For the text-containing cell, return its midpoint in [x, y] coordinate format. 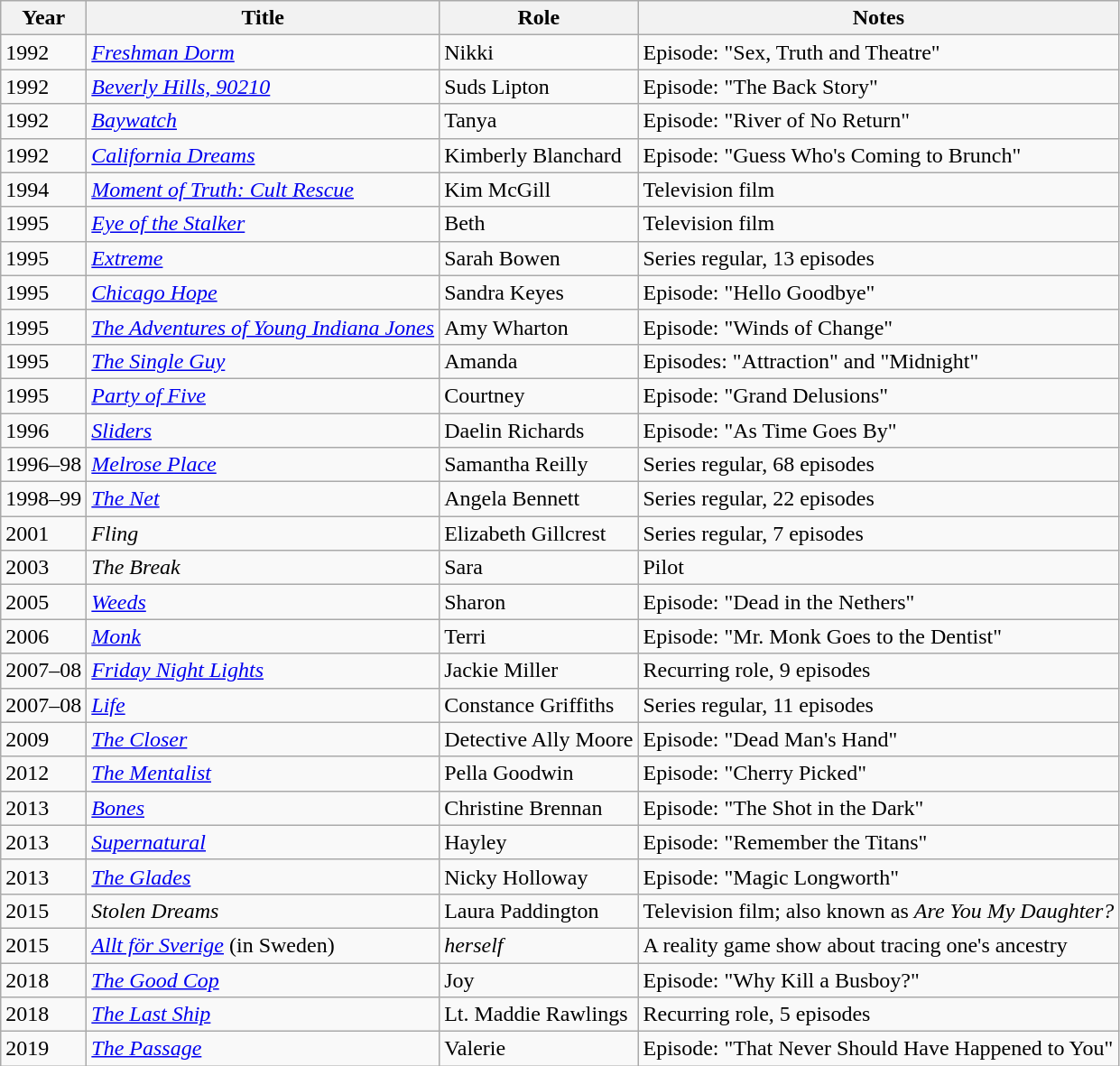
2005 [43, 602]
Eye of the Stalker [264, 224]
Samantha Reilly [539, 465]
Melrose Place [264, 465]
herself [539, 945]
Friday Night Lights [264, 671]
Amanda [539, 361]
Lt. Maddie Rawlings [539, 1015]
Episode: "Grand Delusions" [879, 395]
Role [539, 18]
2003 [43, 568]
1998–99 [43, 499]
Stolen Dreams [264, 911]
Extreme [264, 258]
Courtney [539, 395]
Kim McGill [539, 190]
Series regular, 13 episodes [879, 258]
Sarah Bowen [539, 258]
Sliders [264, 431]
Joy [539, 979]
A reality game show about tracing one's ancestry [879, 945]
Weeds [264, 602]
Nikki [539, 52]
Constance Griffiths [539, 705]
Sharon [539, 602]
Recurring role, 5 episodes [879, 1015]
Episode: "Remember the Titans" [879, 842]
Jackie Miller [539, 671]
Valerie [539, 1049]
Episode: "Magic Longworth" [879, 876]
Moment of Truth: Cult Rescue [264, 190]
Tanya [539, 121]
1996–98 [43, 465]
California Dreams [264, 155]
Episode: "Dead in the Nethers" [879, 602]
Baywatch [264, 121]
Title [264, 18]
Elizabeth Gillcrest [539, 533]
The Glades [264, 876]
Detective Ally Moore [539, 739]
The Single Guy [264, 361]
Episodes: "Attraction" and "Midnight" [879, 361]
2012 [43, 774]
The Good Cop [264, 979]
Series regular, 7 episodes [879, 533]
Episode: "That Never Should Have Happened to You" [879, 1049]
Daelin Richards [539, 431]
Series regular, 11 episodes [879, 705]
2009 [43, 739]
Episode: "Cherry Picked" [879, 774]
Supernatural [264, 842]
Allt för Sverige (in Sweden) [264, 945]
Episode: "Dead Man's Hand" [879, 739]
Life [264, 705]
Episode: "Guess Who's Coming to Brunch" [879, 155]
Monk [264, 636]
The Adventures of Young Indiana Jones [264, 327]
Fling [264, 533]
Suds Lipton [539, 87]
Episode: "River of No Return" [879, 121]
Angela Bennett [539, 499]
The Net [264, 499]
The Passage [264, 1049]
Series regular, 22 episodes [879, 499]
Beth [539, 224]
The Mentalist [264, 774]
The Closer [264, 739]
Christine Brennan [539, 808]
Episode: "The Shot in the Dark" [879, 808]
Year [43, 18]
Hayley [539, 842]
Laura Paddington [539, 911]
Television film; also known as Are You My Daughter? [879, 911]
Episode: "As Time Goes By" [879, 431]
Kimberly Blanchard [539, 155]
Sara [539, 568]
Notes [879, 18]
Recurring role, 9 episodes [879, 671]
Episode: "Sex, Truth and Theatre" [879, 52]
Pella Goodwin [539, 774]
1994 [43, 190]
Chicago Hope [264, 292]
2001 [43, 533]
Amy Wharton [539, 327]
Pilot [879, 568]
Nicky Holloway [539, 876]
Episode: "Mr. Monk Goes to the Dentist" [879, 636]
1996 [43, 431]
Episode: "The Back Story" [879, 87]
Episode: "Why Kill a Busboy?" [879, 979]
Episode: "Hello Goodbye" [879, 292]
Terri [539, 636]
2006 [43, 636]
The Last Ship [264, 1015]
Episode: "Winds of Change" [879, 327]
Freshman Dorm [264, 52]
The Break [264, 568]
Party of Five [264, 395]
Series regular, 68 episodes [879, 465]
Bones [264, 808]
2019 [43, 1049]
Beverly Hills, 90210 [264, 87]
Sandra Keyes [539, 292]
